Output the [x, y] coordinate of the center of the cell containing the given text.  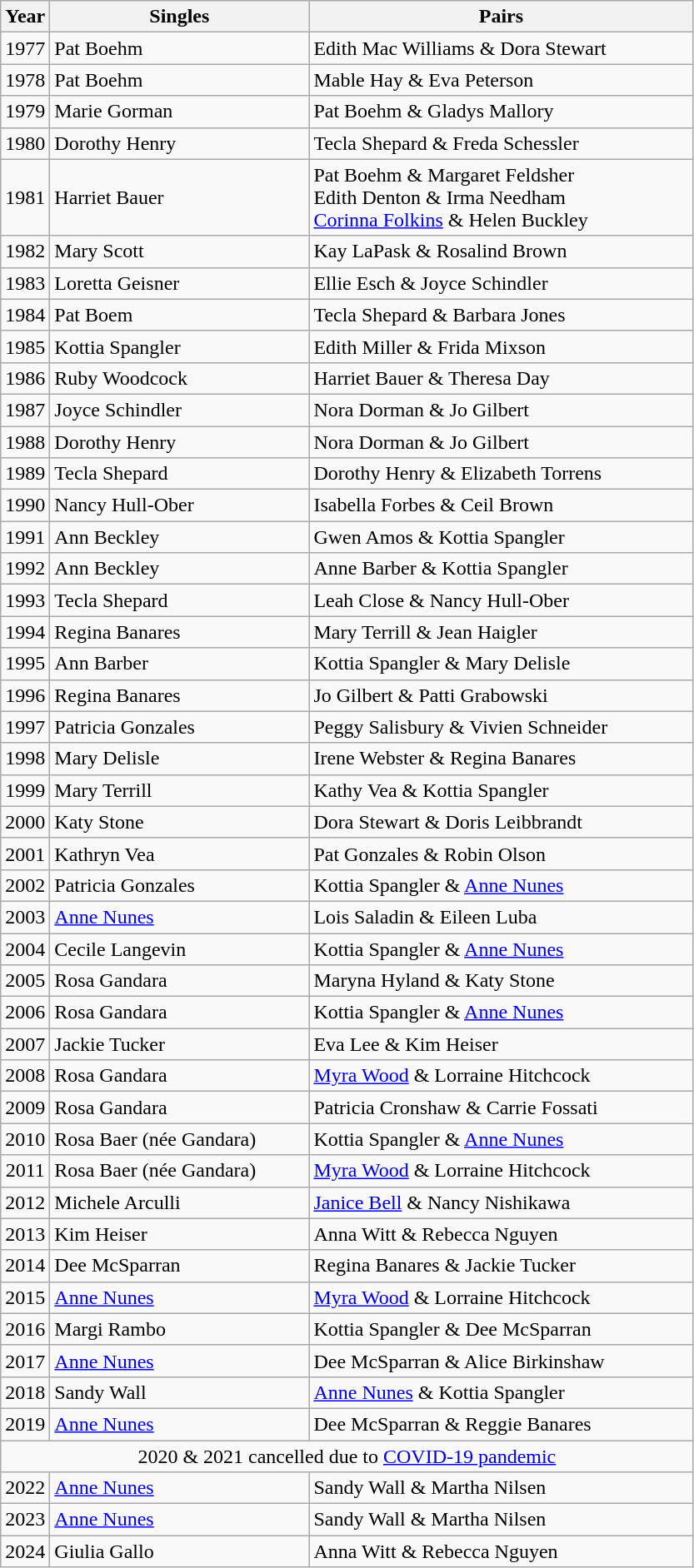
1979 [25, 112]
1995 [25, 664]
Jackie Tucker [180, 1044]
2008 [25, 1076]
2004 [25, 948]
1996 [25, 695]
Lois Saladin & Eileen Luba [502, 917]
2018 [25, 1392]
1984 [25, 315]
Patricia Cronshaw & Carrie Fossati [502, 1108]
Year [25, 17]
Loretta Geisner [180, 283]
Irene Webster & Regina Banares [502, 759]
2014 [25, 1266]
Jo Gilbert & Patti Grabowski [502, 695]
Peggy Salisbury & Vivien Schneider [502, 727]
1992 [25, 569]
Mary Terrill [180, 790]
Pat Boehm & Gladys Mallory [502, 112]
Pairs [502, 17]
1993 [25, 600]
Janice Bell & Nancy Nishikawa [502, 1202]
Tecla Shepard & Freda Schessler [502, 143]
Dora Stewart & Doris Leibbrandt [502, 822]
Edith Mac Williams & Dora Stewart [502, 48]
2000 [25, 822]
1978 [25, 80]
Ruby Woodcock [180, 378]
2012 [25, 1202]
Kottia Spangler [180, 346]
Maryna Hyland & Katy Stone [502, 981]
Kay LaPask & Rosalind Brown [502, 251]
2024 [25, 1551]
Mable Hay & Eva Peterson [502, 80]
2002 [25, 885]
1987 [25, 410]
Joyce Schindler [180, 410]
Harriet Bauer & Theresa Day [502, 378]
Gwen Amos & Kottia Spangler [502, 537]
Pat Gonzales & Robin Olson [502, 854]
1991 [25, 537]
Dorothy Henry & Elizabeth Torrens [502, 474]
1981 [25, 197]
2023 [25, 1520]
2016 [25, 1329]
1997 [25, 727]
2019 [25, 1424]
Ellie Esch & Joyce Schindler [502, 283]
Eva Lee & Kim Heiser [502, 1044]
1989 [25, 474]
1990 [25, 505]
2010 [25, 1139]
2006 [25, 1013]
2009 [25, 1108]
Pat Boem [180, 315]
2022 [25, 1488]
Anne Nunes & Kottia Spangler [502, 1392]
Regina Banares & Jackie Tucker [502, 1266]
Dee McSparran [180, 1266]
2001 [25, 854]
Marie Gorman [180, 112]
1985 [25, 346]
Cecile Langevin [180, 948]
1986 [25, 378]
2007 [25, 1044]
Michele Arculli [180, 1202]
Kottia Spangler & Mary Delisle [502, 664]
2005 [25, 981]
2020 & 2021 cancelled due to COVID-19 pandemic [347, 1456]
1982 [25, 251]
Leah Close & Nancy Hull-Ober [502, 600]
1980 [25, 143]
Edith Miller & Frida Mixson [502, 346]
Kathy Vea & Kottia Spangler [502, 790]
1988 [25, 442]
1999 [25, 790]
1998 [25, 759]
1977 [25, 48]
Mary Terrill & Jean Haigler [502, 632]
2013 [25, 1234]
1994 [25, 632]
Mary Scott [180, 251]
Giulia Gallo [180, 1551]
Dee McSparran & Alice Birkinshaw [502, 1361]
Kim Heiser [180, 1234]
Singles [180, 17]
2003 [25, 917]
2017 [25, 1361]
2011 [25, 1171]
Kathryn Vea [180, 854]
Anne Barber & Kottia Spangler [502, 569]
Margi Rambo [180, 1329]
Kottia Spangler & Dee McSparran [502, 1329]
Nancy Hull-Ober [180, 505]
Katy Stone [180, 822]
2015 [25, 1297]
Harriet Bauer [180, 197]
Mary Delisle [180, 759]
Dee McSparran & Reggie Banares [502, 1424]
Isabella Forbes & Ceil Brown [502, 505]
Sandy Wall [180, 1392]
1983 [25, 283]
Pat Boehm & Margaret FeldsherEdith Denton & Irma NeedhamCorinna Folkins & Helen Buckley [502, 197]
Ann Barber [180, 664]
Tecla Shepard & Barbara Jones [502, 315]
